Identify which cell holds the provided text, then report its (x, y) central coordinate. 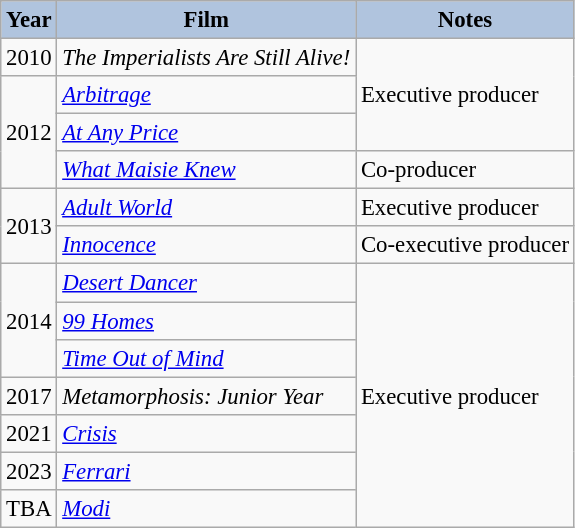
Desert Dancer (206, 283)
The Imperialists Are Still Alive! (206, 58)
Modi (206, 509)
What Maisie Knew (206, 170)
2012 (29, 132)
Arbitrage (206, 95)
Adult World (206, 208)
2010 (29, 58)
Year (29, 20)
Metamorphosis: Junior Year (206, 396)
2014 (29, 320)
At Any Price (206, 133)
Time Out of Mind (206, 358)
Crisis (206, 433)
Film (206, 20)
Co-producer (466, 170)
Innocence (206, 245)
99 Homes (206, 321)
TBA (29, 509)
2023 (29, 471)
Co-executive producer (466, 245)
Ferrari (206, 471)
2021 (29, 433)
2017 (29, 396)
Notes (466, 20)
2013 (29, 226)
